Pinpoint the cell where the given text exists, returning its (x, y) midpoint coordinate. 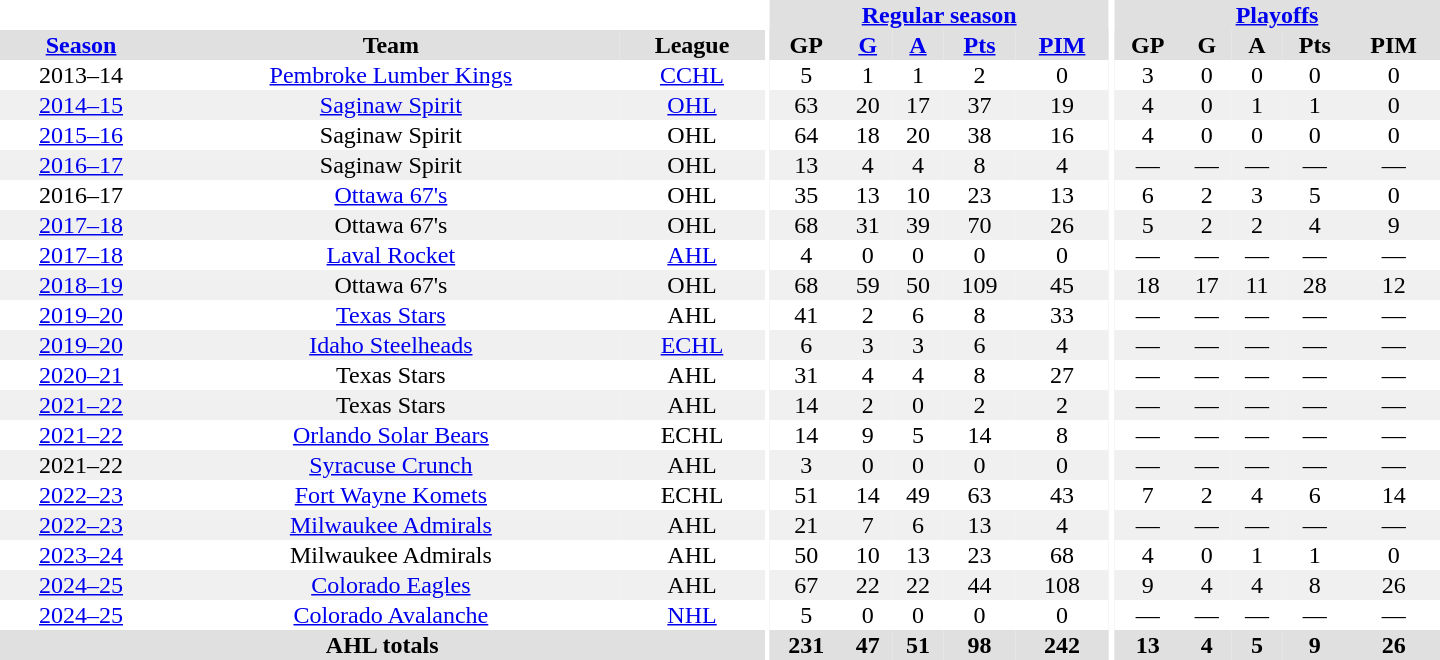
109 (980, 285)
Idaho Steelheads (391, 345)
AHL totals (382, 645)
16 (1062, 135)
27 (1062, 375)
Colorado Eagles (391, 585)
2020–21 (81, 375)
2015–16 (81, 135)
28 (1314, 285)
Orlando Solar Bears (391, 435)
2023–24 (81, 555)
108 (1062, 585)
67 (806, 585)
45 (1062, 285)
Pembroke Lumber Kings (391, 75)
League (692, 45)
Syracuse Crunch (391, 465)
2018–19 (81, 285)
CCHL (692, 75)
41 (806, 315)
Playoffs (1277, 15)
Season (81, 45)
12 (1394, 285)
39 (918, 225)
Fort Wayne Komets (391, 495)
44 (980, 585)
242 (1062, 645)
11 (1257, 285)
19 (1062, 105)
64 (806, 135)
2013–14 (81, 75)
35 (806, 195)
2014–15 (81, 105)
37 (980, 105)
49 (918, 495)
47 (868, 645)
38 (980, 135)
33 (1062, 315)
70 (980, 225)
Colorado Avalanche (391, 615)
98 (980, 645)
NHL (692, 615)
Regular season (939, 15)
59 (868, 285)
231 (806, 645)
Laval Rocket (391, 255)
43 (1062, 495)
21 (806, 525)
Team (391, 45)
